Detect which cell encompasses the target text, then output its (x, y) center coordinate. 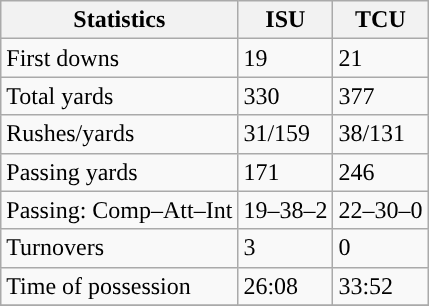
33:52 (380, 286)
246 (380, 172)
0 (380, 248)
171 (286, 172)
21 (380, 58)
First downs (120, 58)
31/159 (286, 134)
ISU (286, 20)
19–38–2 (286, 210)
330 (286, 96)
38/131 (380, 134)
Time of possession (120, 286)
TCU (380, 20)
Turnovers (120, 248)
Passing yards (120, 172)
Passing: Comp–Att–Int (120, 210)
26:08 (286, 286)
Total yards (120, 96)
19 (286, 58)
Rushes/yards (120, 134)
22–30–0 (380, 210)
Statistics (120, 20)
3 (286, 248)
377 (380, 96)
